Search for the cell housing the specified text and yield its (x, y) center coordinate. 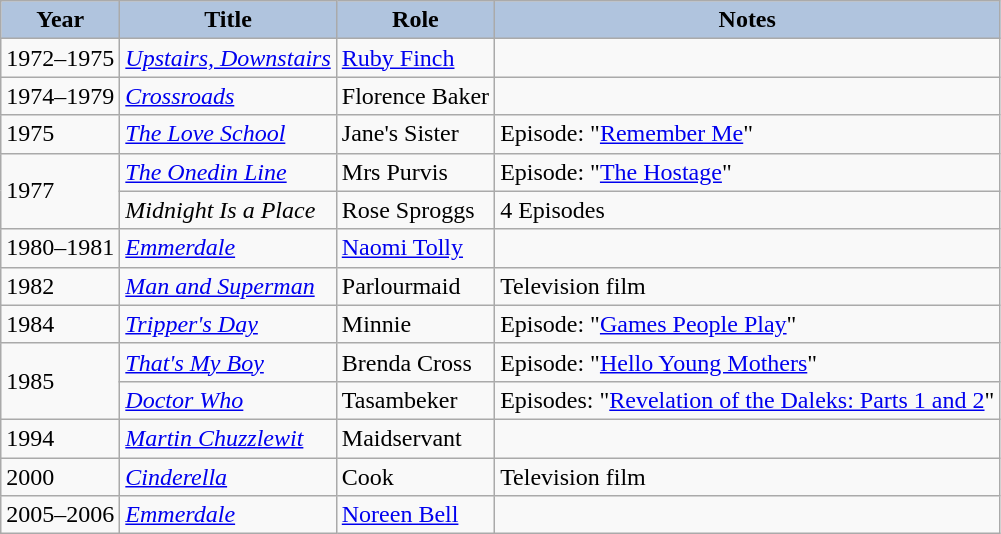
Role (415, 20)
Year (60, 20)
2005–2006 (60, 515)
1985 (60, 381)
Rose Sproggs (415, 210)
Brenda Cross (415, 362)
1972–1975 (60, 58)
1977 (60, 191)
Doctor Who (228, 400)
Noreen Bell (415, 515)
Parlourmaid (415, 286)
Ruby Finch (415, 58)
Tripper's Day (228, 324)
Minnie (415, 324)
1975 (60, 134)
Tasambeker (415, 400)
Episode: "Games People Play" (748, 324)
1984 (60, 324)
Episode: "Remember Me" (748, 134)
2000 (60, 477)
Upstairs, Downstairs (228, 58)
Title (228, 20)
Midnight Is a Place (228, 210)
The Onedin Line (228, 172)
Mrs Purvis (415, 172)
Man and Superman (228, 286)
1994 (60, 438)
Maidservant (415, 438)
1980–1981 (60, 248)
Episode: "Hello Young Mothers" (748, 362)
Cook (415, 477)
Cinderella (228, 477)
That's My Boy (228, 362)
Jane's Sister (415, 134)
1982 (60, 286)
Florence Baker (415, 96)
4 Episodes (748, 210)
Naomi Tolly (415, 248)
Episode: "The Hostage" (748, 172)
1974–1979 (60, 96)
Martin Chuzzlewit (228, 438)
Crossroads (228, 96)
The Love School (228, 134)
Notes (748, 20)
Episodes: "Revelation of the Daleks: Parts 1 and 2" (748, 400)
